Scan for the cell matching the given text and deliver its [x, y] coordinate at center. 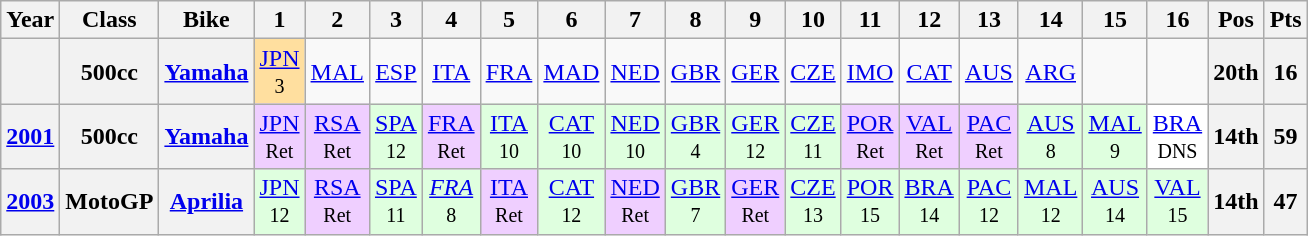
ITA10 [509, 136]
5 [509, 20]
Pos [1236, 20]
JPN12 [280, 202]
PORRet [870, 136]
MAL [337, 72]
GERRet [756, 202]
ARG [1050, 72]
Pts [1286, 20]
Bike [206, 20]
GBR [695, 72]
CZE13 [813, 202]
NED [635, 72]
GBR7 [695, 202]
ITA [451, 72]
NEDRet [635, 202]
MAL12 [1050, 202]
POR15 [870, 202]
2 [337, 20]
GER [756, 72]
FRA8 [451, 202]
Class [110, 20]
MotoGP [110, 202]
47 [1286, 202]
Aprilia [206, 202]
CAT [929, 72]
CZE11 [813, 136]
GER12 [756, 136]
BRADNS [1177, 136]
13 [988, 20]
JPNRet [280, 136]
9 [756, 20]
10 [813, 20]
59 [1286, 136]
14 [1050, 20]
CAT10 [572, 136]
12 [929, 20]
JPN3 [280, 72]
AUS8 [1050, 136]
PACRet [988, 136]
MAL9 [1115, 136]
1 [280, 20]
FRA [509, 72]
SPA12 [396, 136]
IMO [870, 72]
2003 [30, 202]
MAD [572, 72]
Year [30, 20]
2001 [30, 136]
VAL 15 [1177, 202]
4 [451, 20]
15 [1115, 20]
AUS [988, 72]
8 [695, 20]
6 [572, 20]
20th [1236, 72]
7 [635, 20]
11 [870, 20]
ESP [396, 72]
BRA14 [929, 202]
PAC12 [988, 202]
VALRet [929, 136]
CZE [813, 72]
GBR4 [695, 136]
3 [396, 20]
ITARet [509, 202]
FRARet [451, 136]
NED10 [635, 136]
SPA11 [396, 202]
CAT12 [572, 202]
AUS14 [1115, 202]
